For the text-containing cell, return its midpoint in [x, y] coordinate format. 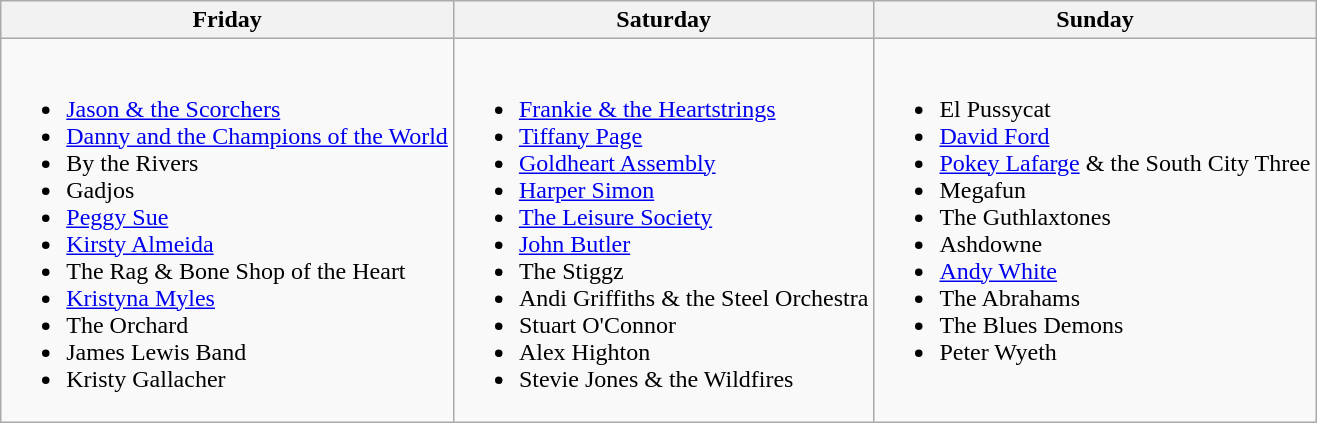
Friday [228, 20]
El PussycatDavid FordPokey Lafarge & the South City ThreeMegafunThe GuthlaxtonesAshdowneAndy WhiteThe AbrahamsThe Blues DemonsPeter Wyeth [1095, 230]
Sunday [1095, 20]
Saturday [664, 20]
